Provide the [X, Y] coordinate of the cell's center where the given text is located.  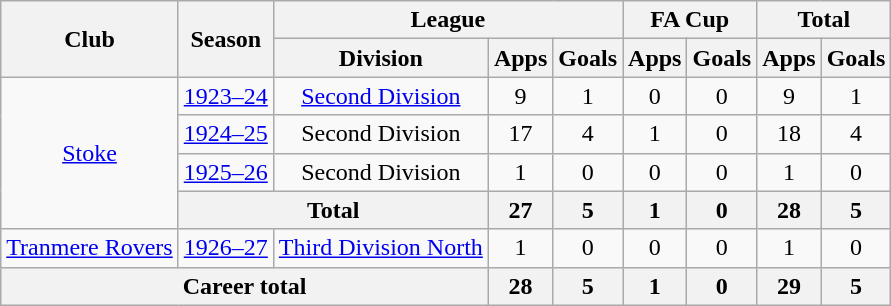
Season [226, 39]
Tranmere Rovers [90, 248]
FA Cup [690, 20]
1923–24 [226, 96]
Third Division North [380, 248]
Club [90, 39]
27 [520, 210]
1924–25 [226, 134]
Stoke [90, 153]
18 [789, 134]
1926–27 [226, 248]
1925–26 [226, 172]
Career total [245, 286]
Division [380, 58]
17 [520, 134]
League [448, 20]
29 [789, 286]
